Search for the cell housing the specified text and yield its (x, y) center coordinate. 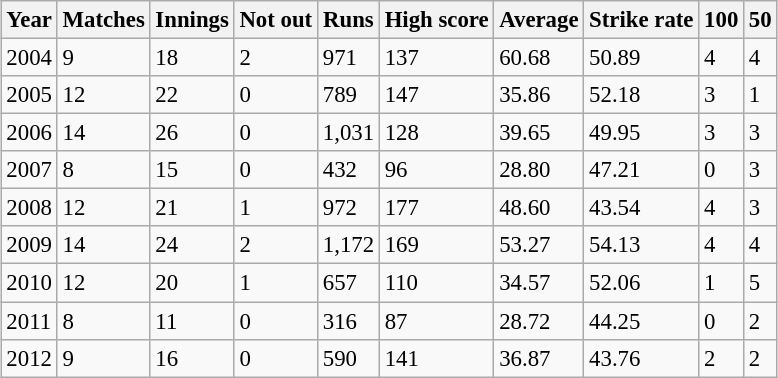
657 (348, 283)
971 (348, 57)
2009 (29, 245)
11 (192, 321)
54.13 (642, 245)
141 (436, 358)
24 (192, 245)
137 (436, 57)
43.54 (642, 208)
2012 (29, 358)
47.21 (642, 170)
100 (722, 20)
52.06 (642, 283)
789 (348, 95)
590 (348, 358)
Average (539, 20)
60.68 (539, 57)
53.27 (539, 245)
28.72 (539, 321)
1,031 (348, 133)
169 (436, 245)
22 (192, 95)
49.95 (642, 133)
15 (192, 170)
147 (436, 95)
5 (760, 283)
1,172 (348, 245)
28.80 (539, 170)
316 (348, 321)
972 (348, 208)
16 (192, 358)
177 (436, 208)
20 (192, 283)
2005 (29, 95)
43.76 (642, 358)
34.57 (539, 283)
18 (192, 57)
432 (348, 170)
39.65 (539, 133)
High score (436, 20)
2011 (29, 321)
2006 (29, 133)
Year (29, 20)
96 (436, 170)
35.86 (539, 95)
110 (436, 283)
44.25 (642, 321)
Matches (104, 20)
52.18 (642, 95)
48.60 (539, 208)
2007 (29, 170)
36.87 (539, 358)
Not out (276, 20)
26 (192, 133)
87 (436, 321)
Innings (192, 20)
128 (436, 133)
50.89 (642, 57)
50 (760, 20)
2008 (29, 208)
21 (192, 208)
Strike rate (642, 20)
2004 (29, 57)
Runs (348, 20)
2010 (29, 283)
